From the cell containing the given text, extract its center point as [X, Y] coordinate. 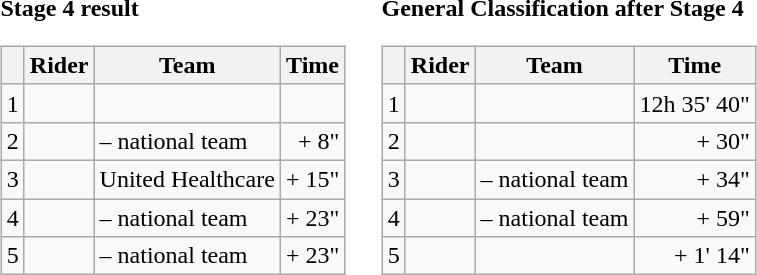
+ 59" [694, 217]
+ 34" [694, 179]
+ 8" [312, 141]
United Healthcare [187, 179]
12h 35' 40" [694, 103]
+ 15" [312, 179]
+ 1' 14" [694, 256]
+ 30" [694, 141]
